Provide the (X, Y) coordinate of the cell's center where the given text is located.  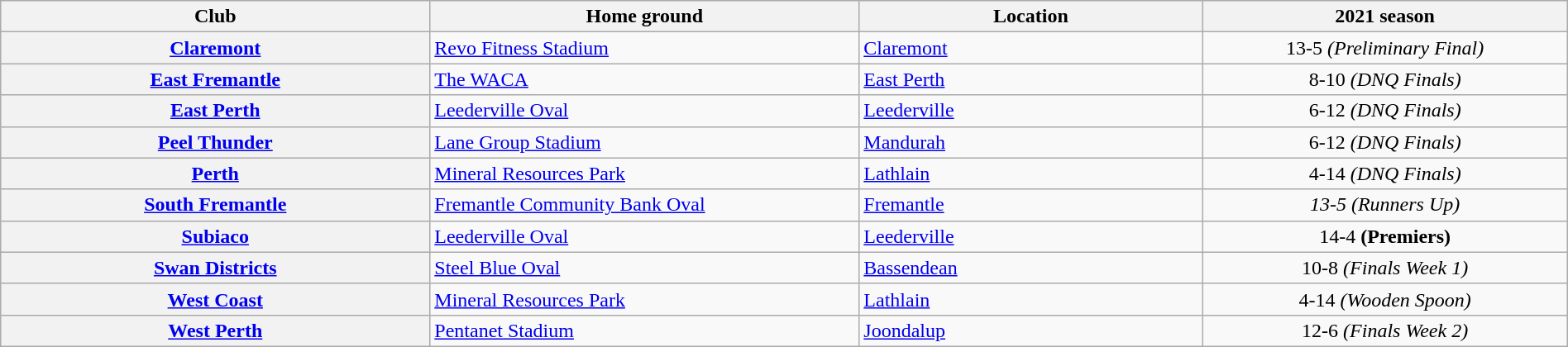
10-8 (Finals Week 1) (1384, 268)
Perth (215, 173)
Pentanet Stadium (645, 330)
4-14 (Wooden Spoon) (1384, 299)
The WACA (645, 79)
4-14 (DNQ Finals) (1384, 173)
Subiaco (215, 236)
14-4 (Premiers) (1384, 236)
Location (1030, 17)
2021 season (1384, 17)
East Fremantle (215, 79)
West Coast (215, 299)
13-5 (Runners Up) (1384, 205)
Swan Districts (215, 268)
8-10 (DNQ Finals) (1384, 79)
13-5 (Preliminary Final) (1384, 48)
Lane Group Stadium (645, 142)
Revo Fitness Stadium (645, 48)
Bassendean (1030, 268)
Joondalup (1030, 330)
Mandurah (1030, 142)
Fremantle Community Bank Oval (645, 205)
Home ground (645, 17)
West Perth (215, 330)
12-6 (Finals Week 2) (1384, 330)
Peel Thunder (215, 142)
Fremantle (1030, 205)
Club (215, 17)
Steel Blue Oval (645, 268)
South Fremantle (215, 205)
